Determine the (x, y) coordinate at the center of the cell enclosing the given text.  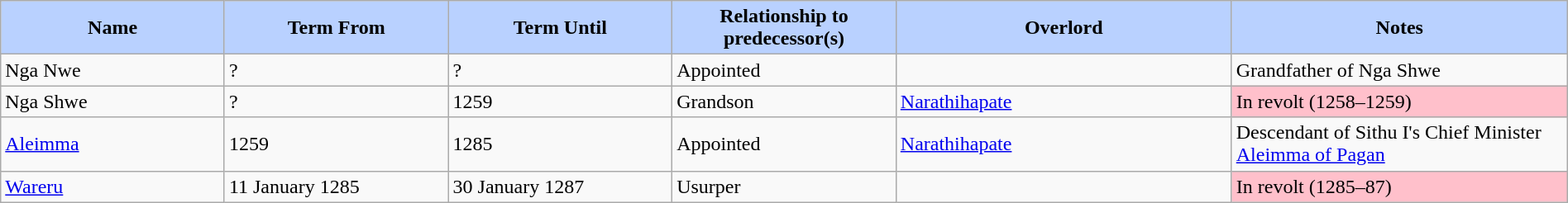
In revolt (1285–87) (1399, 186)
Usurper (784, 186)
Name (112, 28)
Grandson (784, 101)
Wareru (112, 186)
1285 (561, 144)
In revolt (1258–1259) (1399, 101)
11 January 1285 (336, 186)
30 January 1287 (561, 186)
Notes (1399, 28)
Term From (336, 28)
Descendant of Sithu I's Chief Minister Aleimma of Pagan (1399, 144)
Overlord (1064, 28)
Relationship to predecessor(s) (784, 28)
Nga Nwe (112, 70)
Grandfather of Nga Shwe (1399, 70)
Term Until (561, 28)
Nga Shwe (112, 101)
Aleimma (112, 144)
